Locate the cell with the specified text and output its [x, y] center coordinate. 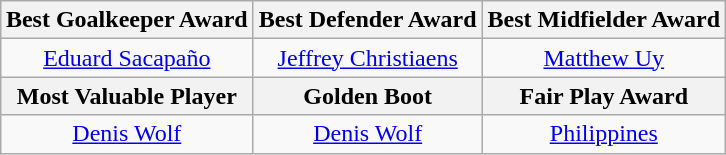
Jeffrey Christiaens [368, 58]
Most Valuable Player [126, 96]
Best Defender Award [368, 20]
Eduard Sacapaño [126, 58]
Best Goalkeeper Award [126, 20]
Best Midfielder Award [604, 20]
Matthew Uy [604, 58]
Golden Boot [368, 96]
Fair Play Award [604, 96]
Philippines [604, 134]
